Detect which cell encompasses the target text, then output its [X, Y] center coordinate. 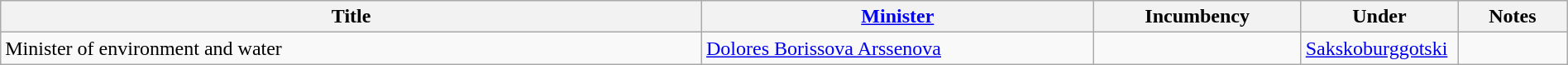
Sakskoburggotski [1379, 48]
Incumbency [1198, 17]
Notes [1513, 17]
Under [1379, 17]
Minister of environment and water [351, 48]
Dolores Borissova Arssenova [898, 48]
Minister [898, 17]
Title [351, 17]
